Extract the (X, Y) coordinate from the center of the cell holding the provided text.  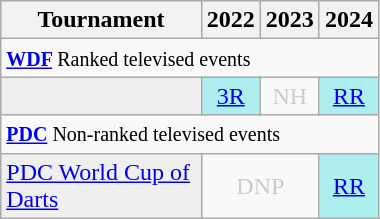
2024 (348, 20)
PDC Non-ranked televised events (190, 134)
Tournament (102, 20)
2022 (230, 20)
2023 (290, 20)
PDC World Cup of Darts (102, 186)
3R (230, 96)
NH (290, 96)
DNP (260, 186)
WDF Ranked televised events (190, 58)
